Locate the cell with the specified text and output its [x, y] center coordinate. 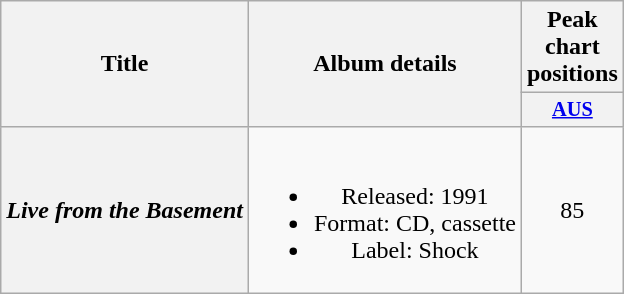
Released: 1991Format: CD, cassetteLabel: Shock [384, 210]
Title [125, 64]
85 [572, 210]
AUS [572, 110]
Live from the Basement [125, 210]
Peak chart positions [572, 47]
Album details [384, 64]
